Find where the given text appears and provide that cell's center as (X, Y) coordinate. 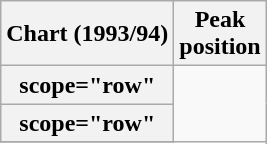
Peakposition (220, 34)
Chart (1993/94) (88, 34)
